Find where the given text appears and provide that cell's center as (x, y) coordinate. 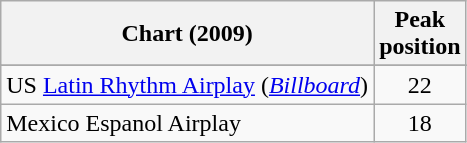
18 (420, 123)
22 (420, 85)
Peakposition (420, 34)
Chart (2009) (188, 34)
Mexico Espanol Airplay (188, 123)
US Latin Rhythm Airplay (Billboard) (188, 85)
